Determine the [X, Y] coordinate at the center of the cell enclosing the given text.  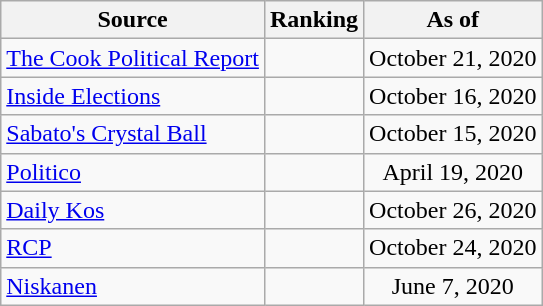
Politico [133, 172]
June 7, 2020 [453, 286]
Source [133, 20]
As of [453, 20]
October 15, 2020 [453, 134]
The Cook Political Report [133, 58]
October 16, 2020 [453, 96]
RCP [133, 248]
Daily Kos [133, 210]
April 19, 2020 [453, 172]
Sabato's Crystal Ball [133, 134]
Ranking [314, 20]
October 26, 2020 [453, 210]
Inside Elections [133, 96]
Niskanen [133, 286]
October 21, 2020 [453, 58]
October 24, 2020 [453, 248]
